Determine the (X, Y) coordinate at the center of the cell enclosing the given text.  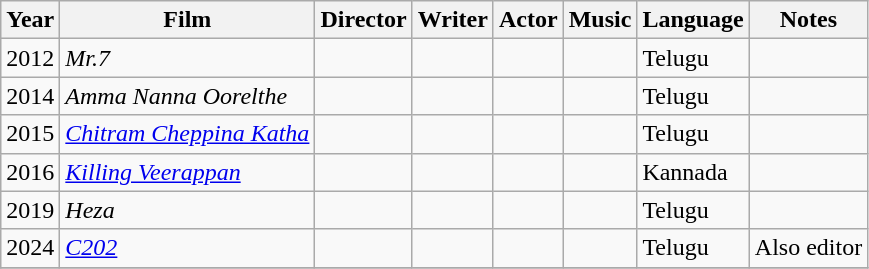
Actor (528, 20)
2024 (30, 248)
2014 (30, 96)
Heza (188, 210)
Film (188, 20)
2012 (30, 58)
C202 (188, 248)
Mr.7 (188, 58)
Amma Nanna Oorelthe (188, 96)
Year (30, 20)
Killing Veerappan (188, 172)
Notes (808, 20)
Writer (452, 20)
2015 (30, 134)
Language (693, 20)
Music (600, 20)
Kannada (693, 172)
2019 (30, 210)
Chitram Cheppina Katha (188, 134)
Director (364, 20)
2016 (30, 172)
Also editor (808, 248)
